Identify which cell holds the provided text, then report its [x, y] central coordinate. 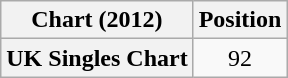
UK Singles Chart [97, 58]
Position [240, 20]
Chart (2012) [97, 20]
92 [240, 58]
